Output the (X, Y) coordinate of the center of the cell containing the given text.  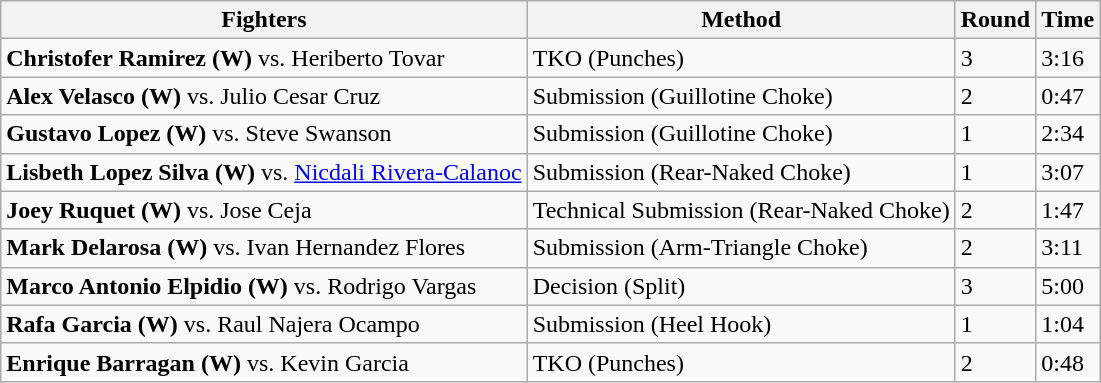
Alex Velasco (W) vs. Julio Cesar Cruz (264, 96)
2:34 (1068, 134)
Enrique Barragan (W) vs. Kevin Garcia (264, 362)
Mark Delarosa (W) vs. Ivan Hernandez Flores (264, 248)
Decision (Split) (741, 286)
3:16 (1068, 58)
Round (995, 20)
Submission (Heel Hook) (741, 324)
Time (1068, 20)
Lisbeth Lopez Silva (W) vs. Nicdali Rivera-Calanoc (264, 172)
1:04 (1068, 324)
5:00 (1068, 286)
Rafa Garcia (W) vs. Raul Najera Ocampo (264, 324)
3:07 (1068, 172)
Gustavo Lopez (W) vs. Steve Swanson (264, 134)
Christofer Ramirez (W) vs. Heriberto Tovar (264, 58)
1:47 (1068, 210)
0:47 (1068, 96)
Method (741, 20)
Joey Ruquet (W) vs. Jose Ceja (264, 210)
0:48 (1068, 362)
Fighters (264, 20)
Marco Antonio Elpidio (W) vs. Rodrigo Vargas (264, 286)
3:11 (1068, 248)
Submission (Arm-Triangle Choke) (741, 248)
Submission (Rear-Naked Choke) (741, 172)
Technical Submission (Rear-Naked Choke) (741, 210)
